For the text-containing cell, return its midpoint in [x, y] coordinate format. 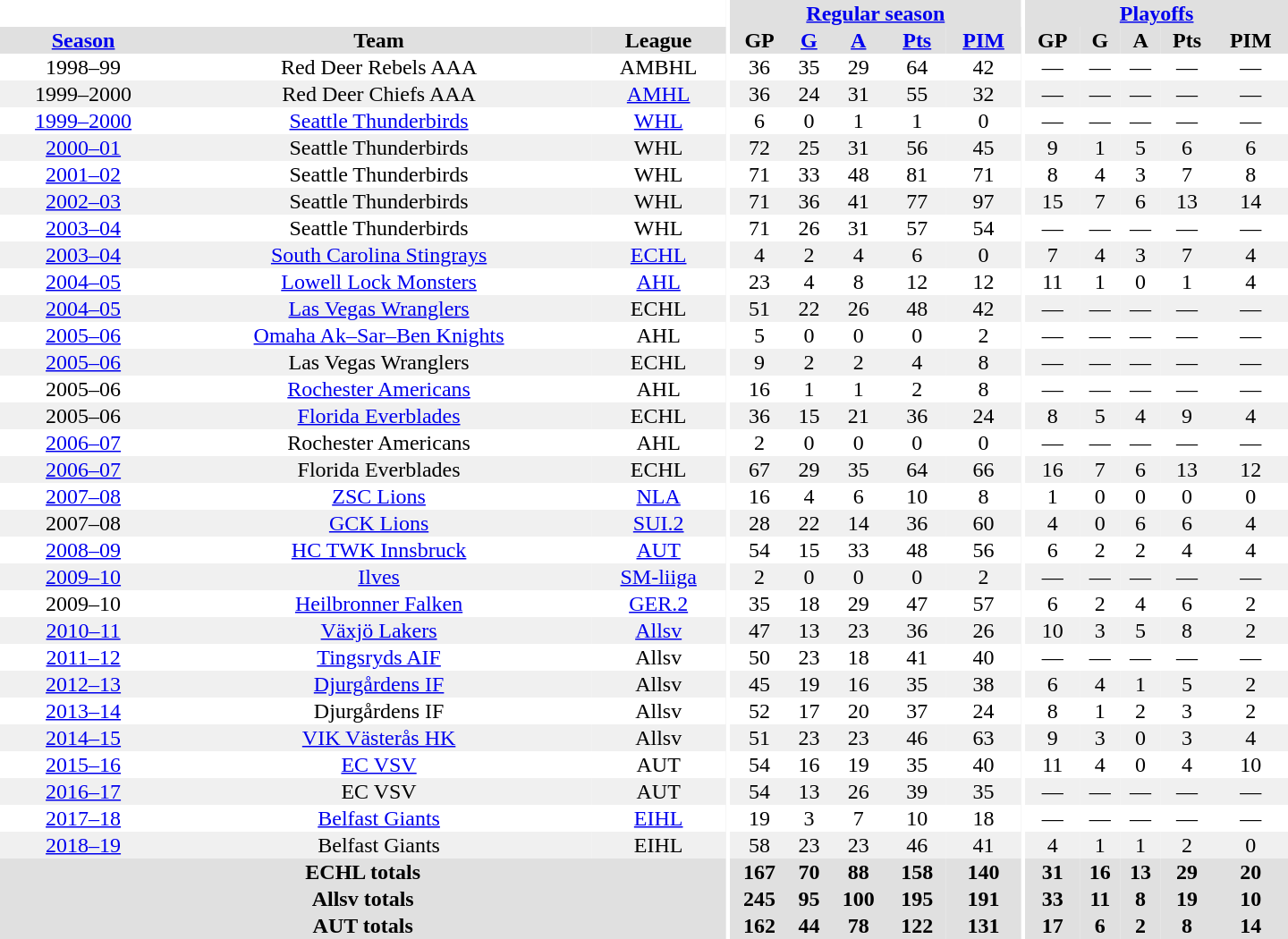
70 [809, 872]
81 [918, 174]
140 [984, 872]
Team [379, 40]
Red Deer Chiefs AAA [379, 94]
162 [758, 926]
2018–19 [83, 845]
2000–01 [83, 148]
2001–02 [83, 174]
2017–18 [83, 818]
AMHL [658, 94]
2014–15 [83, 738]
South Carolina Stingrays [379, 255]
66 [984, 469]
GER.2 [658, 604]
GCK Lions [379, 523]
191 [984, 899]
Regular season [875, 13]
78 [859, 926]
SUI.2 [658, 523]
158 [918, 872]
55 [918, 94]
2012–13 [83, 684]
32 [984, 94]
Heilbronner Falken [379, 604]
95 [809, 899]
67 [758, 469]
2011–12 [83, 657]
100 [859, 899]
2002–03 [83, 201]
Växjö Lakers [379, 630]
97 [984, 201]
ZSC Lions [379, 496]
77 [918, 201]
Tingsryds AIF [379, 657]
72 [758, 148]
50 [758, 657]
ECHL totals [363, 872]
League [658, 40]
52 [758, 711]
88 [859, 872]
SM-liiga [658, 577]
131 [984, 926]
28 [758, 523]
63 [984, 738]
2008–09 [83, 550]
122 [918, 926]
Allsv totals [363, 899]
60 [984, 523]
37 [918, 711]
2016–17 [83, 791]
Lowell Lock Monsters [379, 282]
58 [758, 845]
25 [809, 148]
2013–14 [83, 711]
245 [758, 899]
2010–11 [83, 630]
Season [83, 40]
44 [809, 926]
AMBHL [658, 67]
195 [918, 899]
21 [859, 416]
HC TWK Innsbruck [379, 550]
NLA [658, 496]
Omaha Ak–Sar–Ben Knights [379, 335]
167 [758, 872]
39 [918, 791]
Red Deer Rebels AAA [379, 67]
1998–99 [83, 67]
Ilves [379, 577]
VIK Västerås HK [379, 738]
Playoffs [1157, 13]
38 [984, 684]
AUT totals [363, 926]
2015–16 [83, 765]
